Locate the cell with the specified text and output its (X, Y) center coordinate. 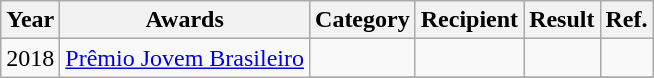
Result (562, 20)
Prêmio Jovem Brasileiro (185, 58)
Awards (185, 20)
Ref. (626, 20)
Recipient (469, 20)
Category (363, 20)
2018 (30, 58)
Year (30, 20)
